Find where the given text appears and provide that cell's center as (x, y) coordinate. 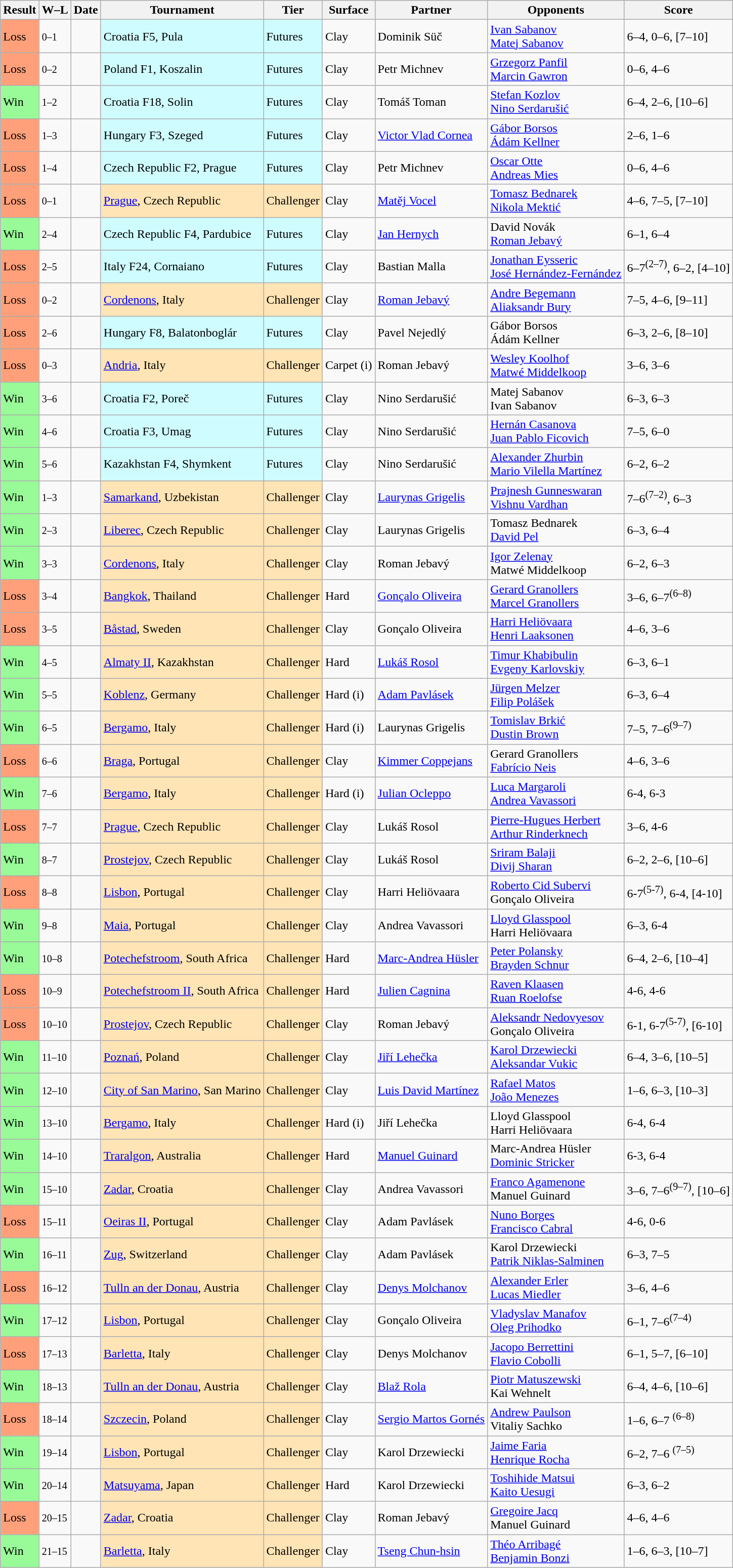
Alexander Erler Lucas Miedler (556, 1288)
Pierre-Hugues Herbert Arthur Rinderknech (556, 826)
3–5 (55, 629)
6–4, 4–6, [10–6] (678, 1386)
Szczecin, Poland (182, 1419)
1–6, 6–3, [10–3] (678, 1090)
13–10 (55, 1123)
Aleksandr Nedovyesov Gonçalo Oliveira (556, 1024)
6–5 (55, 728)
Rafael Matos João Menezes (556, 1090)
Andria, Italy (182, 365)
Poland F1, Koszalin (182, 69)
6–4, 2–6, [10–6] (678, 102)
Alexander Zhurbin Mario Vilella Martínez (556, 465)
Ivan Sabanov Matej Sabanov (556, 36)
6–7(2–7), 6–2, [4–10] (678, 266)
6–4, 3–6, [10–5] (678, 1057)
6–3, 7–5 (678, 1254)
6-3, 6-4 (678, 1156)
Marc-Andrea Hüsler Dominic Stricker (556, 1156)
10–10 (55, 1024)
7–6 (55, 794)
Toshihide Matsui Kaito Uesugi (556, 1485)
15–11 (55, 1222)
Julian Ocleppo (431, 794)
Blaž Rola (431, 1386)
1–6, 6–3, [10–7] (678, 1551)
19–14 (55, 1452)
6–2, 6–3 (678, 563)
15–10 (55, 1188)
Gerard Granollers Fabrício Neis (556, 760)
6–1, 6–4 (678, 234)
6–2, 6–2 (678, 465)
Franco Agamenone Manuel Guinard (556, 1188)
Croatia F2, Poreč (182, 398)
6–4, 2–6, [10–4] (678, 959)
17–13 (55, 1353)
Karol Drzewiecki Patrik Niklas-Salminen (556, 1254)
17–12 (55, 1320)
12–10 (55, 1090)
2–3 (55, 530)
2–6 (55, 332)
7–6(7–2), 6–3 (678, 497)
Sergio Martos Gornés (431, 1419)
Piotr Matuszewski Kai Wehnelt (556, 1386)
5–6 (55, 465)
8–7 (55, 859)
City of San Marino, San Marino (182, 1090)
Luca Margaroli Andrea Vavassori (556, 794)
Opponents (556, 10)
3–6, 7–6(9–7), [10–6] (678, 1188)
Matej Sabanov Ivan Sabanov (556, 398)
Tomislav Brkić Dustin Brown (556, 728)
7–5, 4–6, [9–11] (678, 300)
Tomasz Bednarek David Pel (556, 530)
Wesley Koolhof Matwé Middelkoop (556, 365)
Czech Republic F2, Prague (182, 168)
Raven Klaasen Ruan Roelofse (556, 991)
Sriram Balaji Divij Sharan (556, 859)
Tournament (182, 10)
4–6 (55, 431)
Croatia F3, Umag (182, 431)
Bangkok, Thailand (182, 596)
0–3 (55, 365)
16–11 (55, 1254)
16–12 (55, 1288)
Matsuyama, Japan (182, 1485)
Croatia F5, Pula (182, 36)
David Novák Roman Jebavý (556, 234)
3–6, 4-6 (678, 826)
Hungary F8, Balatonboglár (182, 332)
4–6, 7–5, [7–10] (678, 200)
Nuno Borges Francisco Cabral (556, 1222)
Czech Republic F4, Pardubice (182, 234)
7–7 (55, 826)
9–8 (55, 925)
Score (678, 10)
Italy F24, Cornaiano (182, 266)
8–8 (55, 892)
6-1, 6-7(5-7), [6-10] (678, 1024)
Tomasz Bednarek Nikola Mektić (556, 200)
Dominik Süč (431, 36)
Jan Hernych (431, 234)
W–L (55, 10)
Gregoire Jacq Manuel Guinard (556, 1518)
Marc-Andrea Hüsler (431, 959)
2–6, 1–6 (678, 135)
2–4 (55, 234)
Liberec, Czech Republic (182, 530)
Jürgen Melzer Filip Polášek (556, 694)
6–1, 5–7, [6–10] (678, 1353)
Surface (349, 10)
5–5 (55, 694)
Matěj Vocel (431, 200)
Potechefstroom II, South Africa (182, 991)
Zug, Switzerland (182, 1254)
Harri Heliövaara Henri Laaksonen (556, 629)
Traralgon, Australia (182, 1156)
Koblenz, Germany (182, 694)
Poznań, Poland (182, 1057)
Harri Heliövaara (431, 892)
Igor Zelenay Matwé Middelkoop (556, 563)
Manuel Guinard (431, 1156)
Potechefstroom, South Africa (182, 959)
Hungary F3, Szeged (182, 135)
Timur Khabibulin Evgeny Karlovskiy (556, 662)
Tseng Chun-hsin (431, 1551)
Kazakhstan F4, Shymkent (182, 465)
6-4, 6-3 (678, 794)
6–3, 6–1 (678, 662)
18–13 (55, 1386)
2–5 (55, 266)
20–15 (55, 1518)
Tier (293, 10)
4–5 (55, 662)
Luis David Martínez (431, 1090)
Almaty II, Kazakhstan (182, 662)
6–3, 6–3 (678, 398)
Oscar Otte Andreas Mies (556, 168)
Bastian Malla (431, 266)
Båstad, Sweden (182, 629)
6-7(5-7), 6-4, [4-10] (678, 892)
3–6 (55, 398)
Roberto Cid Subervi Gonçalo Oliveira (556, 892)
Hernán Casanova Juan Pablo Ficovich (556, 431)
Samarkand, Uzbekistan (182, 497)
Vladyslav Manafov Oleg Prihodko (556, 1320)
1–4 (55, 168)
Braga, Portugal (182, 760)
3–6, 3–6 (678, 365)
6–3, 2–6, [8–10] (678, 332)
Jaime Faria Henrique Rocha (556, 1452)
Théo Arribagé Benjamin Bonzi (556, 1551)
Maia, Portugal (182, 925)
Date (86, 10)
Croatia F18, Solin (182, 102)
6–2, 7–6 (7–5) (678, 1452)
Jonathan Eysseric José Hernández-Fernández (556, 266)
Grzegorz Panfil Marcin Gawron (556, 69)
7–5, 7–6(9–7) (678, 728)
Stefan Kozlov Nino Serdarušić (556, 102)
3–6, 6–7(6–8) (678, 596)
Pavel Nejedlý (431, 332)
6–1, 7–6(7–4) (678, 1320)
Andrew Paulson Vitaliy Sachko (556, 1419)
3–4 (55, 596)
1–6, 6–7 (6–8) (678, 1419)
6–2, 2–6, [10–6] (678, 859)
14–10 (55, 1156)
Result (20, 10)
3–3 (55, 563)
Peter Polansky Brayden Schnur (556, 959)
Julien Cagnina (431, 991)
Karol Drzewiecki Aleksandar Vukic (556, 1057)
6-4, 6-4 (678, 1123)
Kimmer Coppejans (431, 760)
11–10 (55, 1057)
4–6, 4–6 (678, 1518)
18–14 (55, 1419)
Prajnesh Gunneswaran Vishnu Vardhan (556, 497)
20–14 (55, 1485)
6–3, 6–2 (678, 1485)
4-6, 4-6 (678, 991)
6–6 (55, 760)
10–9 (55, 991)
Gerard Granollers Marcel Granollers (556, 596)
3–6, 4–6 (678, 1288)
Carpet (i) (349, 365)
Partner (431, 10)
6–3, 6-4 (678, 925)
Tomáš Toman (431, 102)
4-6, 0-6 (678, 1222)
Andre Begemann Aliaksandr Bury (556, 300)
21–15 (55, 1551)
Jacopo Berrettini Flavio Cobolli (556, 1353)
Victor Vlad Cornea (431, 135)
1–2 (55, 102)
Oeiras II, Portugal (182, 1222)
7–5, 6–0 (678, 431)
6–4, 0–6, [7–10] (678, 36)
10–8 (55, 959)
